Extract the (x, y) coordinate from the center of the cell holding the provided text.  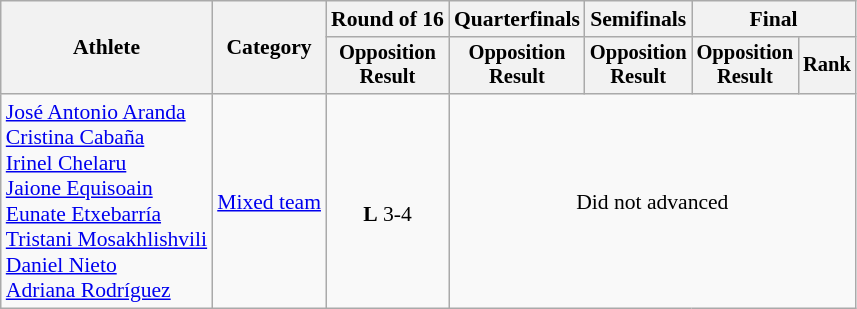
Mixed team (269, 201)
Quarterfinals (517, 19)
L 3-4 (388, 201)
Rank (827, 66)
José Antonio ArandaCristina CabañaIrinel ChelaruJaione EquisoainEunate EtxebarríaTristani MosakhlishviliDaniel NietoAdriana Rodríguez (106, 201)
Round of 16 (388, 19)
Category (269, 48)
Did not advanced (652, 201)
Semifinals (638, 19)
Final (774, 19)
Athlete (106, 48)
